Pinpoint the cell where the given text exists, returning its [x, y] midpoint coordinate. 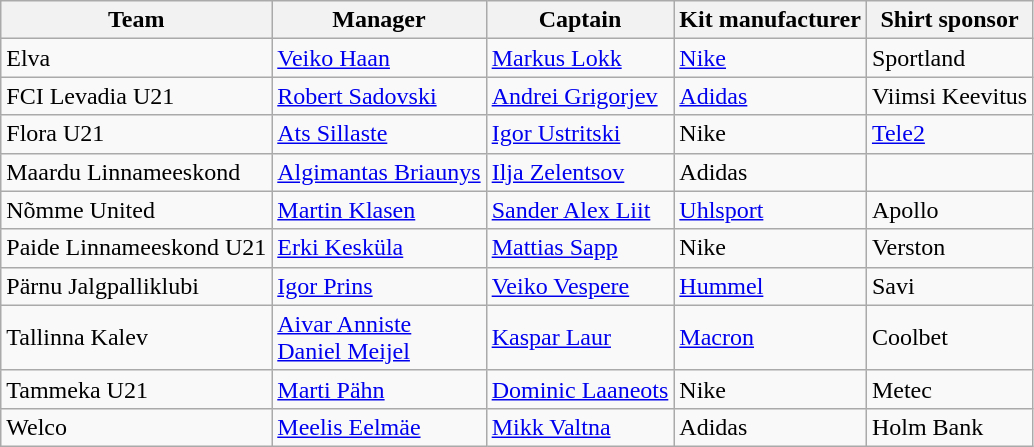
Welco [136, 427]
Paide Linnameeskond U21 [136, 248]
Igor Ustritski [580, 134]
Dominic Laaneots [580, 389]
Tele2 [949, 134]
Mikk Valtna [580, 427]
Metec [949, 389]
Mattias Sapp [580, 248]
Nõmme United [136, 210]
Elva [136, 58]
Ats Sillaste [379, 134]
Maardu Linnameeskond [136, 172]
Apollo [949, 210]
Veiko Vespere [580, 286]
Coolbet [949, 338]
Igor Prins [379, 286]
Tallinna Kalev [136, 338]
Sportland [949, 58]
Martin Klasen [379, 210]
Viimsi Keevitus [949, 96]
FCI Levadia U21 [136, 96]
Macron [770, 338]
Aivar Anniste Daniel Meijel [379, 338]
Holm Bank [949, 427]
Savi [949, 286]
Kit manufacturer [770, 20]
Marti Pähn [379, 389]
Manager [379, 20]
Algimantas Briaunys [379, 172]
Erki Kesküla [379, 248]
Meelis Eelmäe [379, 427]
Robert Sadovski [379, 96]
Hummel [770, 286]
Ilja Zelentsov [580, 172]
Markus Lokk [580, 58]
Team [136, 20]
Andrei Grigorjev [580, 96]
Shirt sponsor [949, 20]
Captain [580, 20]
Uhlsport [770, 210]
Pärnu Jalgpalliklubi [136, 286]
Verston [949, 248]
Veiko Haan [379, 58]
Kaspar Laur [580, 338]
Tammeka U21 [136, 389]
Sander Alex Liit [580, 210]
Flora U21 [136, 134]
